Provide the [x, y] coordinate of the cell's center where the given text is located.  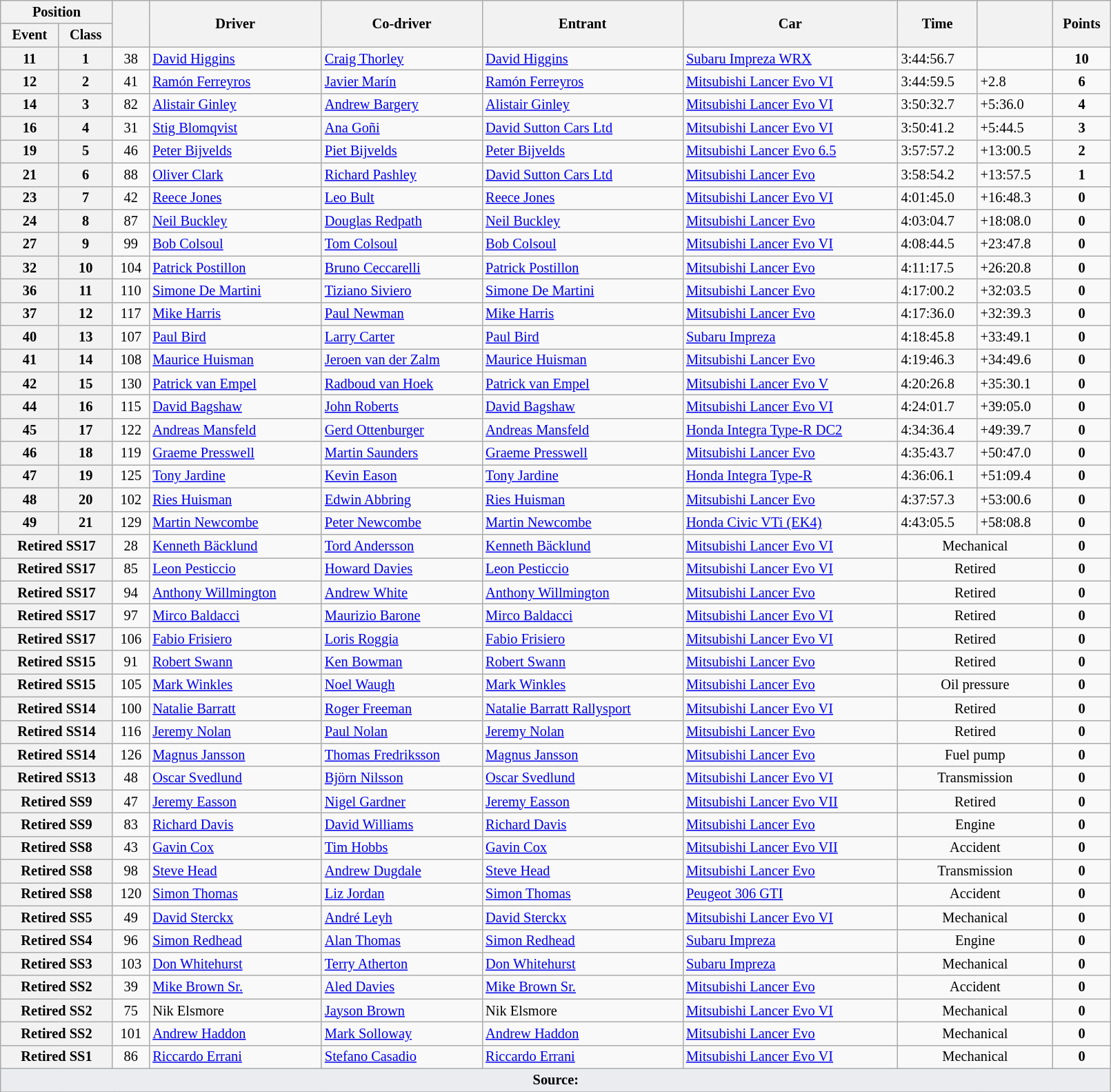
+50:47.0 [1015, 453]
83 [131, 824]
+5:44.5 [1015, 128]
Björn Nilsson [401, 778]
Stig Blomqvist [235, 128]
Thomas Fredriksson [401, 755]
4:37:57.3 [938, 499]
8 [86, 221]
Terry Atherton [401, 964]
Andrew White [401, 593]
+33:49.1 [1015, 337]
4:43:05.5 [938, 523]
39 [131, 987]
Retired SS13 [57, 778]
94 [131, 593]
86 [131, 1057]
38 [131, 59]
Oil pressure [975, 685]
Mitsubishi Lancer Evo V [790, 384]
4:11:17.5 [938, 268]
Peugeot 306 GTI [790, 894]
Bruno Ceccarelli [401, 268]
Entrant [582, 23]
David Williams [401, 824]
105 [131, 685]
5 [86, 151]
4:01:45.0 [938, 198]
Fuel pump [975, 755]
104 [131, 268]
3:58:54.2 [938, 175]
Ken Bowman [401, 662]
Event [30, 35]
Mark Solloway [401, 1033]
Paul Newman [401, 314]
Time [938, 23]
4:36:06.1 [938, 476]
+13:57.5 [1015, 175]
7 [86, 198]
20 [86, 499]
Nigel Gardner [401, 802]
Tim Hobbs [401, 848]
97 [131, 615]
3:50:41.2 [938, 128]
Liz Jordan [401, 894]
Tiziano Siviero [401, 290]
Edwin Abbring [401, 499]
130 [131, 384]
17 [86, 430]
4:24:01.7 [938, 406]
Co-driver [401, 23]
4:18:45.8 [938, 337]
Retired SS4 [57, 941]
Gerd Ottenburger [401, 430]
Alan Thomas [401, 941]
Piet Bijvelds [401, 151]
John Roberts [401, 406]
100 [131, 708]
Class [86, 35]
96 [131, 941]
Javier Marín [401, 81]
9 [86, 244]
15 [86, 384]
+26:20.8 [1015, 268]
44 [30, 406]
101 [131, 1033]
Radboud van Hoek [401, 384]
Noel Waugh [401, 685]
3:44:56.7 [938, 59]
3:50:32.7 [938, 105]
Retired SS1 [57, 1057]
87 [131, 221]
103 [131, 964]
27 [30, 244]
Points [1081, 23]
+51:09.4 [1015, 476]
Jayson Brown [401, 1011]
120 [131, 894]
117 [131, 314]
Maurizio Barone [401, 615]
+18:08.0 [1015, 221]
Honda Integra Type-R DC2 [790, 430]
115 [131, 406]
82 [131, 105]
Martin Saunders [401, 453]
125 [131, 476]
Howard Davies [401, 569]
Ana Goñi [401, 128]
Stefano Casadio [401, 1057]
4:34:36.4 [938, 430]
18 [86, 453]
99 [131, 244]
+35:30.1 [1015, 384]
Retired SS3 [57, 964]
116 [131, 732]
Tord Andersson [401, 546]
Car [790, 23]
85 [131, 569]
Paul Nolan [401, 732]
Oliver Clark [235, 175]
Larry Carter [401, 337]
13 [86, 337]
+34:49.6 [1015, 360]
122 [131, 430]
+2.8 [1015, 81]
4:08:44.5 [938, 244]
23 [30, 198]
91 [131, 662]
Aled Davies [401, 987]
Loris Roggia [401, 639]
Andrew Dugdale [401, 871]
4:20:26.8 [938, 384]
31 [131, 128]
119 [131, 453]
Natalie Barratt [235, 708]
110 [131, 290]
+16:48.3 [1015, 198]
37 [30, 314]
28 [131, 546]
Honda Integra Type-R [790, 476]
Craig Thorley [401, 59]
Kevin Eason [401, 476]
+32:39.3 [1015, 314]
+32:03.5 [1015, 290]
4:35:43.7 [938, 453]
+5:36.0 [1015, 105]
Jeroen van der Zalm [401, 360]
43 [131, 848]
Honda Civic VTi (EK4) [790, 523]
Retired SS5 [57, 917]
Source: [556, 1080]
75 [131, 1011]
32 [30, 268]
Roger Freeman [401, 708]
Andrew Bargery [401, 105]
40 [30, 337]
Tom Colsoul [401, 244]
+39:05.0 [1015, 406]
+53:00.6 [1015, 499]
Richard Pashley [401, 175]
4:03:04.7 [938, 221]
Mitsubishi Lancer Evo 6.5 [790, 151]
Peter Newcombe [401, 523]
107 [131, 337]
+23:47.8 [1015, 244]
45 [30, 430]
André Leyh [401, 917]
Subaru Impreza WRX [790, 59]
+49:39.7 [1015, 430]
Driver [235, 23]
3:44:59.5 [938, 81]
Leo Bult [401, 198]
4:17:36.0 [938, 314]
3:57:57.2 [938, 151]
129 [131, 523]
36 [30, 290]
Douglas Redpath [401, 221]
+13:00.5 [1015, 151]
98 [131, 871]
88 [131, 175]
Position [57, 12]
Natalie Barratt Rallysport [582, 708]
4:19:46.3 [938, 360]
102 [131, 499]
4:17:00.2 [938, 290]
126 [131, 755]
+58:08.8 [1015, 523]
106 [131, 639]
24 [30, 221]
108 [131, 360]
